Locate the cell with the specified text and output its [X, Y] center coordinate. 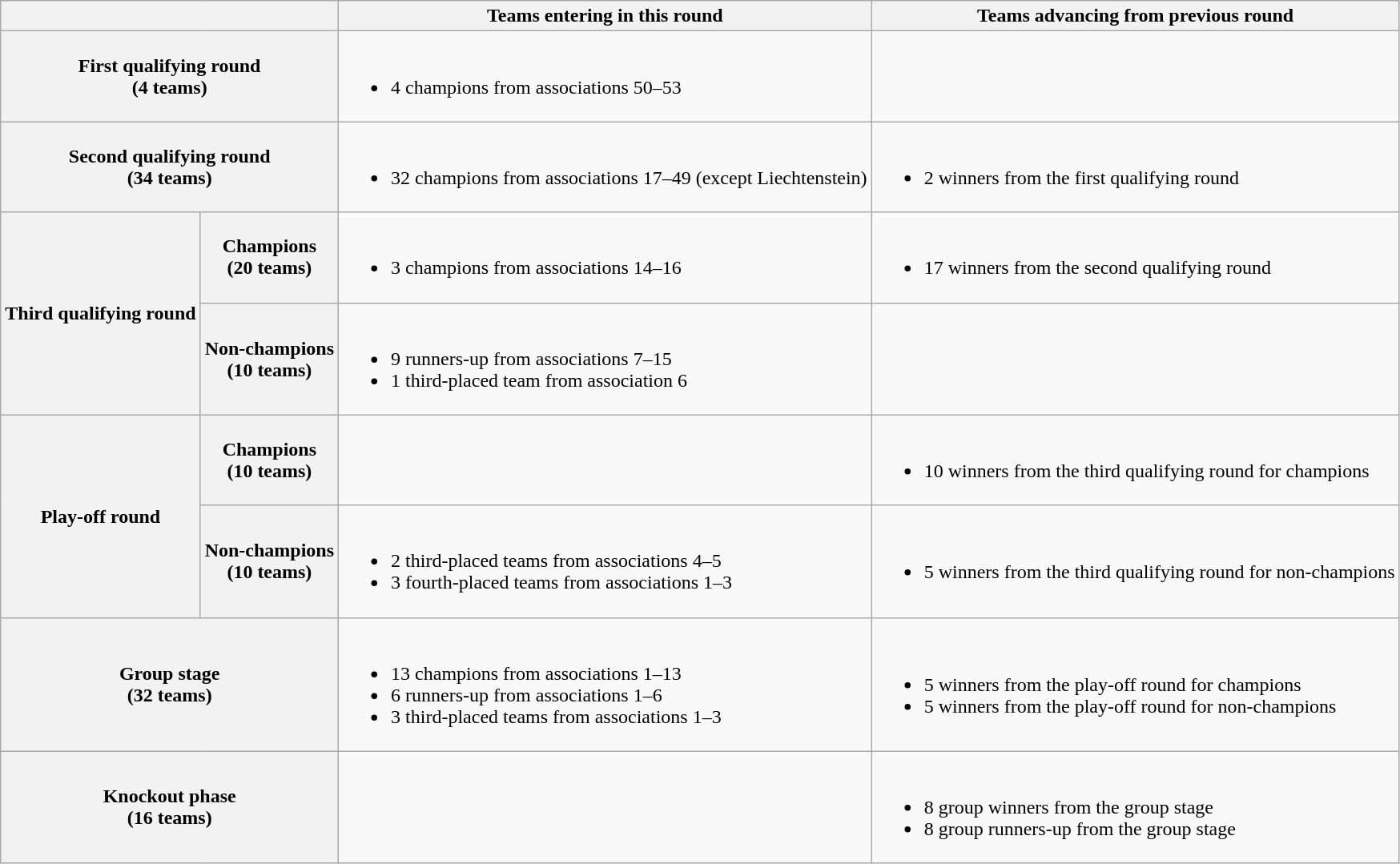
32 champions from associations 17–49 (except Liechtenstein) [605, 167]
9 runners-up from associations 7–151 third-placed team from association 6 [605, 359]
5 winners from the play-off round for champions5 winners from the play-off round for non-champions [1136, 684]
First qualifying round(4 teams) [170, 77]
Teams advancing from previous round [1136, 16]
3 champions from associations 14–16 [605, 258]
Second qualifying round(34 teams) [170, 167]
5 winners from the third qualifying round for non-champions [1136, 561]
8 group winners from the group stage8 group runners-up from the group stage [1136, 807]
4 champions from associations 50–53 [605, 77]
17 winners from the second qualifying round [1136, 258]
13 champions from associations 1–136 runners-up from associations 1–63 third-placed teams from associations 1–3 [605, 684]
Champions(20 teams) [269, 258]
Play-off round [101, 516]
2 third-placed teams from associations 4–53 fourth-placed teams from associations 1–3 [605, 561]
Group stage(32 teams) [170, 684]
10 winners from the third qualifying round for champions [1136, 460]
Knockout phase(16 teams) [170, 807]
Champions(10 teams) [269, 460]
2 winners from the first qualifying round [1136, 167]
Third qualifying round [101, 314]
Teams entering in this round [605, 16]
